For the text-containing cell, return its midpoint in (x, y) coordinate format. 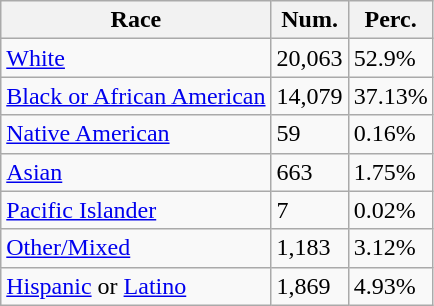
Perc. (390, 20)
Other/Mixed (136, 248)
Hispanic or Latino (136, 286)
0.16% (390, 134)
Native American (136, 134)
Race (136, 20)
7 (310, 210)
20,063 (310, 58)
4.93% (390, 286)
14,079 (310, 96)
3.12% (390, 248)
1,183 (310, 248)
1,869 (310, 286)
White (136, 58)
0.02% (390, 210)
663 (310, 172)
Black or African American (136, 96)
Asian (136, 172)
37.13% (390, 96)
52.9% (390, 58)
Pacific Islander (136, 210)
59 (310, 134)
1.75% (390, 172)
Num. (310, 20)
